Detect which cell encompasses the target text, then output its (X, Y) center coordinate. 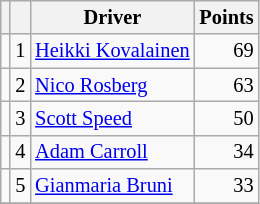
69 (227, 51)
Gianmaria Bruni (112, 186)
50 (227, 118)
63 (227, 85)
Adam Carroll (112, 152)
2 (20, 85)
34 (227, 152)
5 (20, 186)
4 (20, 152)
Heikki Kovalainen (112, 51)
Points (227, 17)
3 (20, 118)
1 (20, 51)
Nico Rosberg (112, 85)
33 (227, 186)
Scott Speed (112, 118)
Driver (112, 17)
